From the cell containing the given text, extract its center point as (x, y) coordinate. 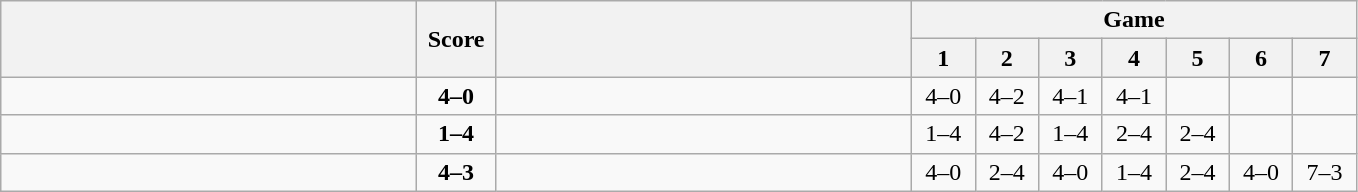
7 (1325, 58)
5 (1198, 58)
7–3 (1325, 172)
1 (943, 58)
Score (456, 39)
6 (1261, 58)
Game (1134, 20)
3 (1071, 58)
4–3 (456, 172)
2 (1007, 58)
4 (1134, 58)
